Find where the given text appears and provide that cell's center as [X, Y] coordinate. 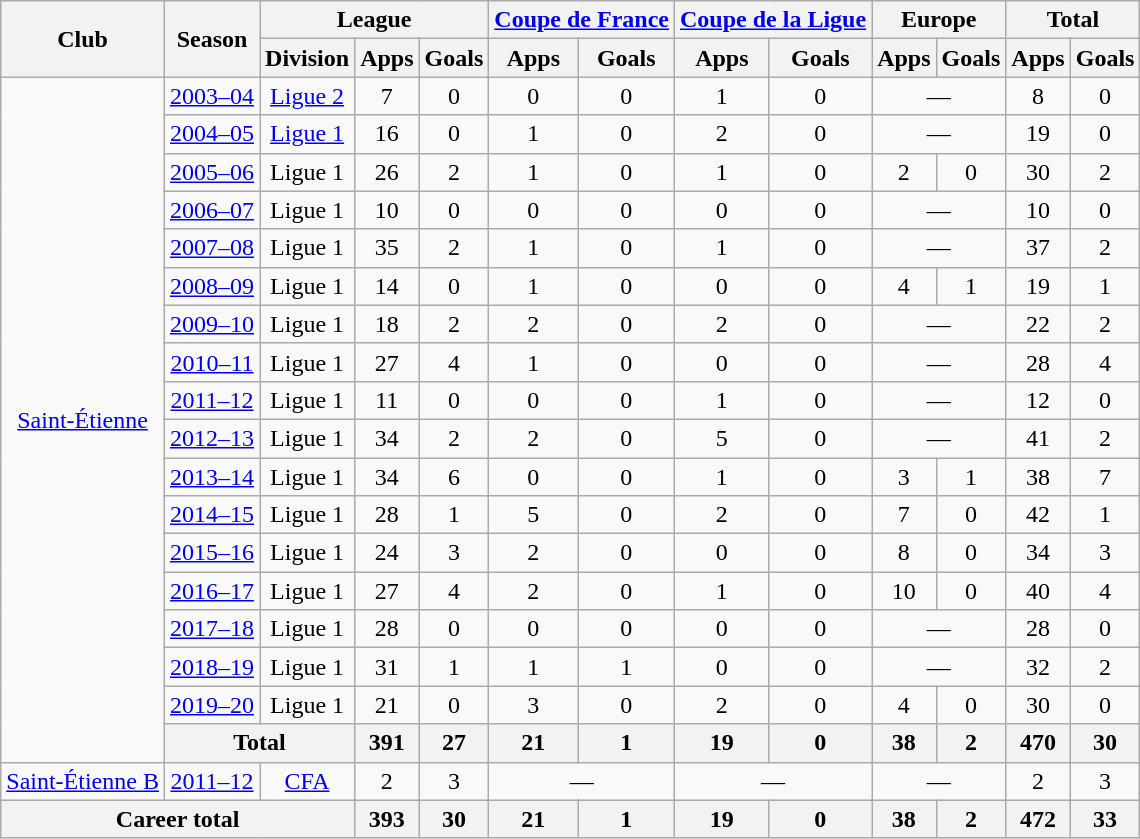
33 [1105, 819]
2009–10 [212, 324]
2006–07 [212, 210]
2019–20 [212, 705]
2005–06 [212, 172]
391 [387, 743]
2008–09 [212, 286]
Season [212, 39]
2012–13 [212, 438]
12 [1038, 400]
2004–05 [212, 134]
Saint-Étienne [83, 420]
League [374, 20]
2018–19 [212, 667]
40 [1038, 591]
Division [308, 58]
41 [1038, 438]
32 [1038, 667]
26 [387, 172]
14 [387, 286]
42 [1038, 515]
18 [387, 324]
2013–14 [212, 477]
470 [1038, 743]
2014–15 [212, 515]
6 [454, 477]
31 [387, 667]
24 [387, 553]
2017–18 [212, 629]
Career total [178, 819]
Coupe de la Ligue [774, 20]
2016–17 [212, 591]
393 [387, 819]
35 [387, 248]
2015–16 [212, 553]
CFA [308, 781]
2007–08 [212, 248]
Europe [939, 20]
16 [387, 134]
2010–11 [212, 362]
11 [387, 400]
2003–04 [212, 96]
Club [83, 39]
Ligue 2 [308, 96]
Coupe de France [582, 20]
37 [1038, 248]
472 [1038, 819]
22 [1038, 324]
Saint-Étienne B [83, 781]
